Scan for the cell matching the given text and deliver its [x, y] coordinate at center. 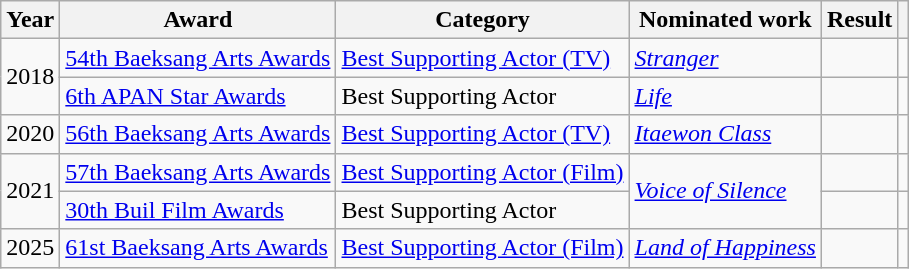
2018 [30, 77]
Award [198, 20]
Life [725, 96]
6th APAN Star Awards [198, 96]
Nominated work [725, 20]
54th Baeksang Arts Awards [198, 58]
Stranger [725, 58]
Voice of Silence [725, 191]
Year [30, 20]
57th Baeksang Arts Awards [198, 172]
Result [859, 20]
56th Baeksang Arts Awards [198, 134]
30th Buil Film Awards [198, 210]
61st Baeksang Arts Awards [198, 248]
Category [482, 20]
Land of Happiness [725, 248]
Itaewon Class [725, 134]
2021 [30, 191]
2020 [30, 134]
2025 [30, 248]
